Identify which cell holds the provided text, then report its [X, Y] central coordinate. 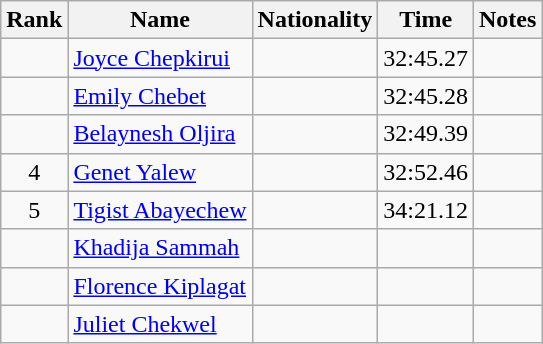
Rank [34, 20]
Belaynesh Oljira [160, 134]
Juliet Chekwel [160, 324]
Emily Chebet [160, 96]
Joyce Chepkirui [160, 58]
5 [34, 210]
32:49.39 [426, 134]
Florence Kiplagat [160, 286]
Time [426, 20]
32:45.28 [426, 96]
Tigist Abayechew [160, 210]
Nationality [315, 20]
Genet Yalew [160, 172]
34:21.12 [426, 210]
Name [160, 20]
32:45.27 [426, 58]
Khadija Sammah [160, 248]
32:52.46 [426, 172]
4 [34, 172]
Notes [508, 20]
